Pinpoint the cell where the given text exists, returning its [x, y] midpoint coordinate. 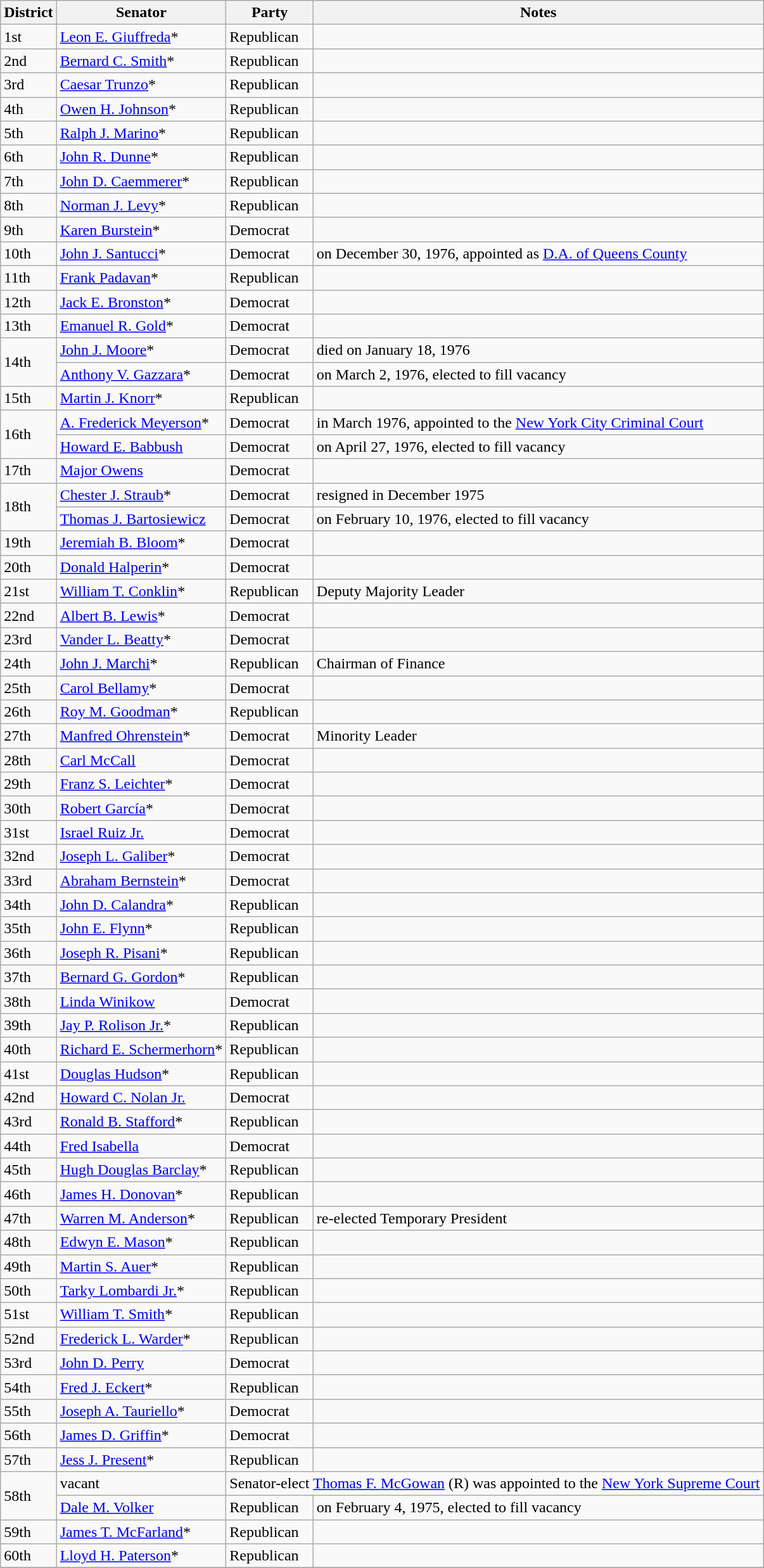
16th [29, 435]
23rd [29, 639]
35th [29, 929]
on December 30, 1976, appointed as D.A. of Queens County [538, 253]
James H. Donovan* [141, 1194]
died on January 18, 1976 [538, 350]
Frank Padavan* [141, 277]
36th [29, 953]
A. Frederick Meyerson* [141, 423]
John R. Dunne* [141, 157]
Howard C. Nolan Jr. [141, 1098]
29th [29, 784]
Ronald B. Stafford* [141, 1122]
56th [29, 1435]
John D. Caemmerer* [141, 181]
Douglas Hudson* [141, 1074]
45th [29, 1170]
Karen Burstein* [141, 229]
15th [29, 398]
Joseph R. Pisani* [141, 953]
John J. Santucci* [141, 253]
Fred J. Eckert* [141, 1387]
Jack E. Bronston* [141, 302]
50th [29, 1291]
28th [29, 760]
Manfred Ohrenstein* [141, 736]
Chester J. Straub* [141, 495]
52nd [29, 1339]
Minority Leader [538, 736]
Edwyn E. Mason* [141, 1242]
25th [29, 687]
47th [29, 1218]
3rd [29, 85]
Major Owens [141, 471]
Robert García* [141, 808]
Deputy Majority Leader [538, 591]
Caesar Trunzo* [141, 85]
Bernard C. Smith* [141, 61]
20th [29, 567]
Carl McCall [141, 760]
William T. Conklin* [141, 591]
Leon E. Giuffreda* [141, 37]
43rd [29, 1122]
24th [29, 663]
Franz S. Leichter* [141, 784]
James D. Griffin* [141, 1435]
5th [29, 133]
Warren M. Anderson* [141, 1218]
re-elected Temporary President [538, 1218]
44th [29, 1146]
Donald Halperin* [141, 567]
Jeremiah B. Bloom* [141, 543]
57th [29, 1459]
Thomas J. Bartosiewicz [141, 519]
John D. Perry [141, 1363]
27th [29, 736]
48th [29, 1242]
on February 4, 1975, elected to fill vacancy [538, 1508]
32nd [29, 857]
7th [29, 181]
54th [29, 1387]
19th [29, 543]
Owen H. Johnson* [141, 109]
18th [29, 507]
22nd [29, 615]
John D. Calandra* [141, 905]
49th [29, 1266]
8th [29, 205]
30th [29, 808]
9th [29, 229]
Party [270, 13]
Fred Isabella [141, 1146]
Emanuel R. Gold* [141, 326]
58th [29, 1496]
39th [29, 1025]
Martin J. Knorr* [141, 398]
21st [29, 591]
Martin S. Auer* [141, 1266]
60th [29, 1556]
Richard E. Schermerhorn* [141, 1049]
vacant [141, 1484]
on February 10, 1976, elected to fill vacancy [538, 519]
17th [29, 471]
37th [29, 977]
33rd [29, 881]
Vander L. Beatty* [141, 639]
38th [29, 1001]
55th [29, 1411]
53rd [29, 1363]
1st [29, 37]
Hugh Douglas Barclay* [141, 1170]
Jess J. Present* [141, 1459]
Bernard G. Gordon* [141, 977]
Jay P. Rolison Jr.* [141, 1025]
resigned in December 1975 [538, 495]
Albert B. Lewis* [141, 615]
William T. Smith* [141, 1315]
Chairman of Finance [538, 663]
42nd [29, 1098]
6th [29, 157]
Norman J. Levy* [141, 205]
Senator-elect Thomas F. McGowan (R) was appointed to the New York Supreme Court [495, 1484]
on March 2, 1976, elected to fill vacancy [538, 374]
Senator [141, 13]
Joseph A. Tauriello* [141, 1411]
59th [29, 1532]
Abraham Bernstein* [141, 881]
51st [29, 1315]
10th [29, 253]
12th [29, 302]
Ralph J. Marino* [141, 133]
Anthony V. Gazzara* [141, 374]
Carol Bellamy* [141, 687]
in March 1976, appointed to the New York City Criminal Court [538, 423]
District [29, 13]
40th [29, 1049]
Linda Winikow [141, 1001]
Joseph L. Galiber* [141, 857]
John E. Flynn* [141, 929]
Howard E. Babbush [141, 447]
34th [29, 905]
John J. Marchi* [141, 663]
Frederick L. Warder* [141, 1339]
James T. McFarland* [141, 1532]
41st [29, 1074]
Roy M. Goodman* [141, 712]
Tarky Lombardi Jr.* [141, 1291]
4th [29, 109]
13th [29, 326]
26th [29, 712]
on April 27, 1976, elected to fill vacancy [538, 447]
46th [29, 1194]
31st [29, 832]
Lloyd H. Paterson* [141, 1556]
Dale M. Volker [141, 1508]
John J. Moore* [141, 350]
2nd [29, 61]
Israel Ruiz Jr. [141, 832]
Notes [538, 13]
14th [29, 362]
11th [29, 277]
